Detect which cell encompasses the target text, then output its [x, y] center coordinate. 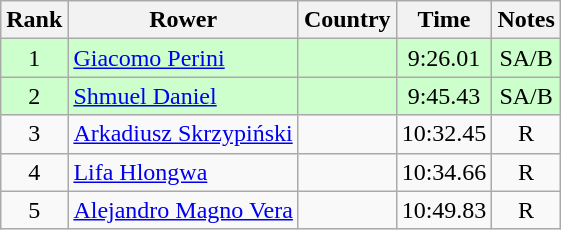
Giacomo Perini [184, 58]
Country [347, 20]
3 [34, 134]
Rank [34, 20]
5 [34, 210]
Alejandro Magno Vera [184, 210]
Lifa Hlongwa [184, 172]
Arkadiusz Skrzypiński [184, 134]
10:34.66 [444, 172]
Notes [526, 20]
9:45.43 [444, 96]
Rower [184, 20]
Shmuel Daniel [184, 96]
10:32.45 [444, 134]
Time [444, 20]
4 [34, 172]
9:26.01 [444, 58]
2 [34, 96]
10:49.83 [444, 210]
1 [34, 58]
